Output the [X, Y] coordinate of the center of the cell containing the given text.  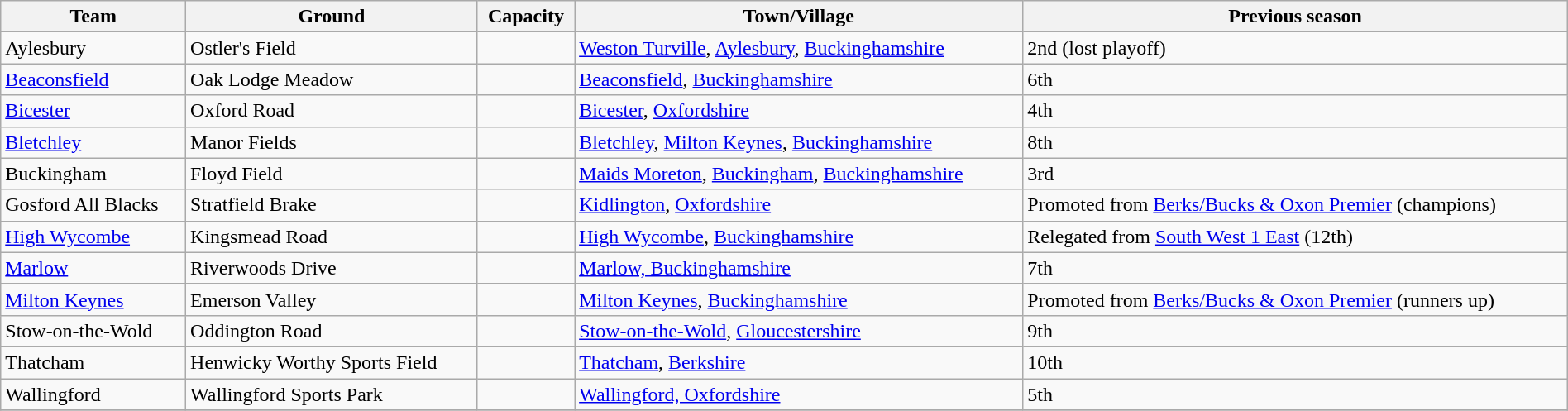
Town/Village [799, 17]
Previous season [1295, 17]
High Wycombe, Buckinghamshire [799, 237]
Stow-on-the-Wold, Gloucestershire [799, 331]
Oxford Road [332, 111]
Ground [332, 17]
Kidlington, Oxfordshire [799, 205]
Promoted from Berks/Bucks & Oxon Premier (runners up) [1295, 299]
Marlow [93, 268]
Weston Turville, Aylesbury, Buckinghamshire [799, 48]
Relegated from South West 1 East (12th) [1295, 237]
Buckingham [93, 174]
Marlow, Buckinghamshire [799, 268]
Wallingford Sports Park [332, 394]
3rd [1295, 174]
Bicester [93, 111]
Capacity [526, 17]
Kingsmead Road [332, 237]
7th [1295, 268]
Henwicky Worthy Sports Field [332, 362]
Beaconsfield, Buckinghamshire [799, 79]
Oak Lodge Meadow [332, 79]
6th [1295, 79]
Gosford All Blacks [93, 205]
Bicester, Oxfordshire [799, 111]
8th [1295, 142]
Riverwoods Drive [332, 268]
Floyd Field [332, 174]
Bletchley [93, 142]
Bletchley, Milton Keynes, Buckinghamshire [799, 142]
Beaconsfield [93, 79]
Stow-on-the-Wold [93, 331]
5th [1295, 394]
Thatcham [93, 362]
9th [1295, 331]
Thatcham, Berkshire [799, 362]
4th [1295, 111]
High Wycombe [93, 237]
2nd (lost playoff) [1295, 48]
Ostler's Field [332, 48]
Stratfield Brake [332, 205]
Maids Moreton, Buckingham, Buckinghamshire [799, 174]
Manor Fields [332, 142]
Promoted from Berks/Bucks & Oxon Premier (champions) [1295, 205]
Emerson Valley [332, 299]
Aylesbury [93, 48]
Wallingford, Oxfordshire [799, 394]
Wallingford [93, 394]
Oddington Road [332, 331]
10th [1295, 362]
Milton Keynes [93, 299]
Team [93, 17]
Milton Keynes, Buckinghamshire [799, 299]
